Extract the (x, y) coordinate from the center of the cell holding the provided text.  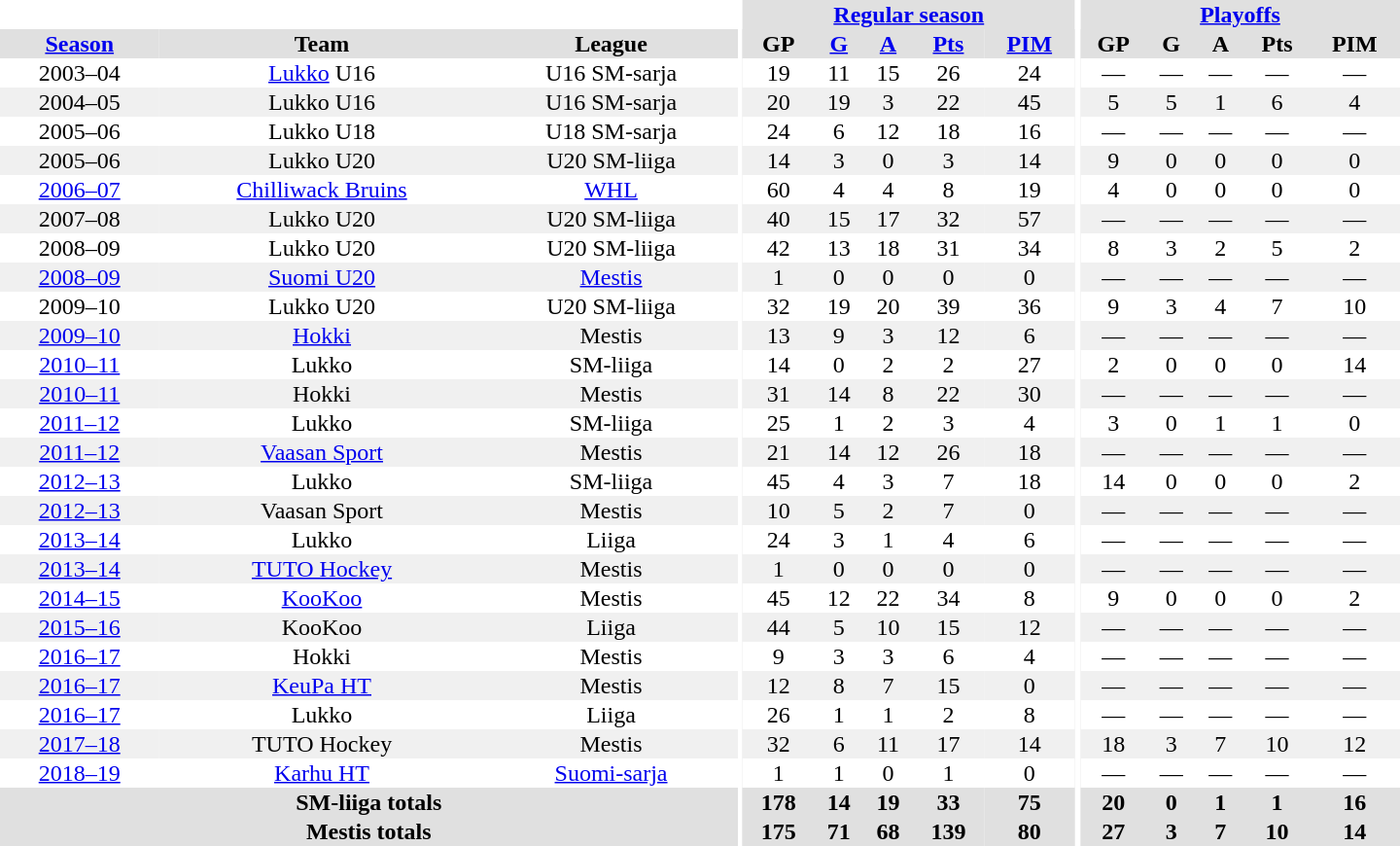
2018–19 (80, 773)
21 (778, 452)
44 (778, 627)
SM-liiga totals (369, 802)
WHL (612, 190)
2017–18 (80, 744)
Regular season (908, 15)
68 (889, 831)
Mestis totals (369, 831)
Season (80, 44)
39 (949, 306)
Suomi-sarja (612, 773)
71 (838, 831)
33 (949, 802)
80 (1029, 831)
U18 SM-sarja (612, 131)
36 (1029, 306)
25 (778, 423)
60 (778, 190)
Chilliwack Bruins (321, 190)
Suomi U20 (321, 277)
30 (1029, 394)
Lukko U18 (321, 131)
Karhu HT (321, 773)
2007–08 (80, 219)
2006–07 (80, 190)
Playoffs (1241, 15)
57 (1029, 219)
KeuPa HT (321, 686)
2014–15 (80, 598)
175 (778, 831)
139 (949, 831)
75 (1029, 802)
2004–05 (80, 102)
Team (321, 44)
2015–16 (80, 627)
42 (778, 248)
40 (778, 219)
178 (778, 802)
League (612, 44)
2003–04 (80, 73)
